Extract the (x, y) coordinate from the center of the cell holding the provided text.  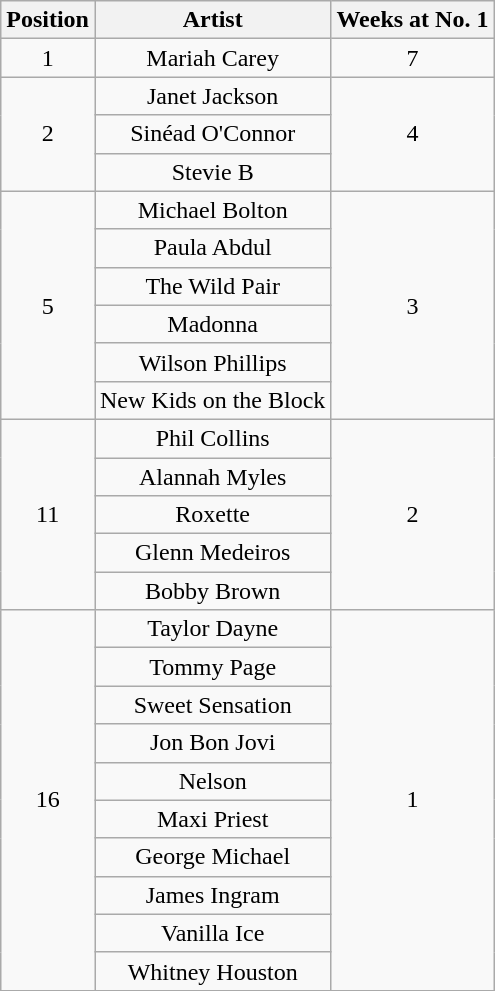
Vanilla Ice (212, 933)
11 (48, 514)
Paula Abdul (212, 248)
Wilson Phillips (212, 362)
4 (412, 134)
Position (48, 20)
Mariah Carey (212, 58)
Bobby Brown (212, 591)
Stevie B (212, 172)
New Kids on the Block (212, 400)
Whitney Houston (212, 971)
Michael Bolton (212, 210)
3 (412, 305)
Weeks at No. 1 (412, 20)
James Ingram (212, 895)
Nelson (212, 781)
Phil Collins (212, 438)
Tommy Page (212, 667)
16 (48, 800)
Glenn Medeiros (212, 553)
5 (48, 305)
Sweet Sensation (212, 705)
Alannah Myles (212, 477)
7 (412, 58)
Taylor Dayne (212, 629)
Sinéad O'Connor (212, 134)
Maxi Priest (212, 819)
Artist (212, 20)
The Wild Pair (212, 286)
Roxette (212, 515)
Madonna (212, 324)
Janet Jackson (212, 96)
George Michael (212, 857)
Jon Bon Jovi (212, 743)
